Pinpoint the cell where the given text exists, returning its (x, y) midpoint coordinate. 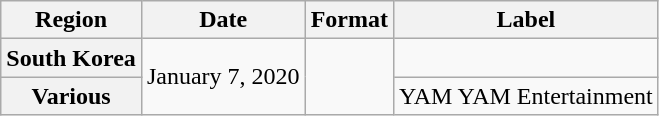
January 7, 2020 (223, 77)
Region (72, 20)
Label (526, 20)
Date (223, 20)
Format (349, 20)
YAM YAM Entertainment (526, 96)
Various (72, 96)
South Korea (72, 58)
